Extract the [X, Y] coordinate from the center of the cell holding the provided text.  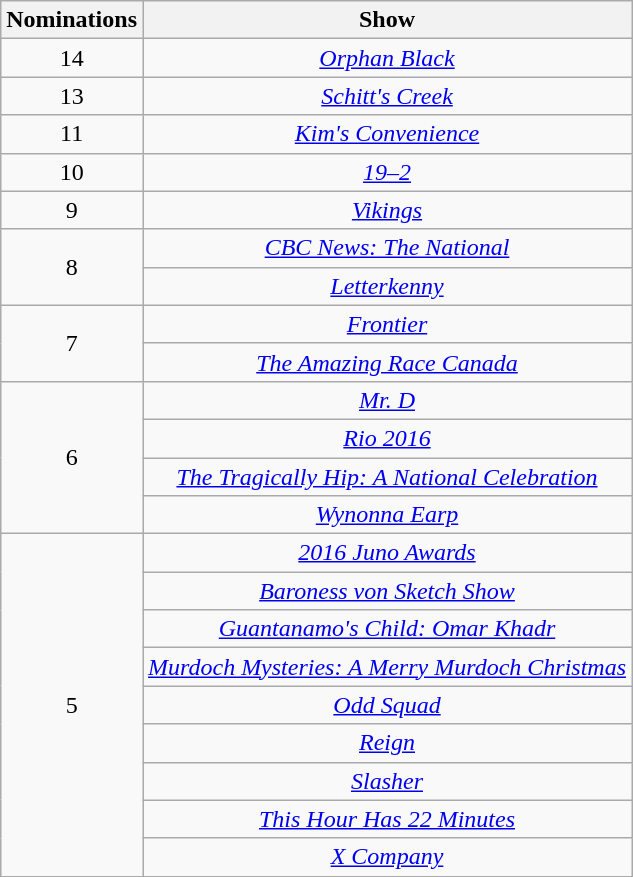
Frontier [386, 324]
X Company [386, 857]
Show [386, 20]
10 [72, 172]
CBC News: The National [386, 248]
13 [72, 96]
8 [72, 267]
Murdoch Mysteries: A Merry Murdoch Christmas [386, 667]
6 [72, 457]
The Amazing Race Canada [386, 362]
Mr. D [386, 400]
Letterkenny [386, 286]
Orphan Black [386, 58]
Reign [386, 743]
Schitt's Creek [386, 96]
Guantanamo's Child: Omar Khadr [386, 629]
Kim's Convenience [386, 134]
5 [72, 706]
7 [72, 343]
11 [72, 134]
2016 Juno Awards [386, 553]
9 [72, 210]
Rio 2016 [386, 438]
Baroness von Sketch Show [386, 591]
Slasher [386, 781]
19–2 [386, 172]
14 [72, 58]
The Tragically Hip: A National Celebration [386, 477]
This Hour Has 22 Minutes [386, 819]
Odd Squad [386, 705]
Nominations [72, 20]
Vikings [386, 210]
Wynonna Earp [386, 515]
